Identify which cell holds the provided text, then report its [x, y] central coordinate. 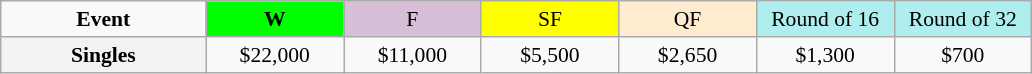
Round of 16 [825, 19]
$11,000 [413, 55]
$2,650 [688, 55]
Round of 32 [963, 19]
W [275, 19]
$700 [963, 55]
$5,500 [550, 55]
F [413, 19]
Event [104, 19]
$22,000 [275, 55]
$1,300 [825, 55]
Singles [104, 55]
SF [550, 19]
QF [688, 19]
